Detect which cell encompasses the target text, then output its [X, Y] center coordinate. 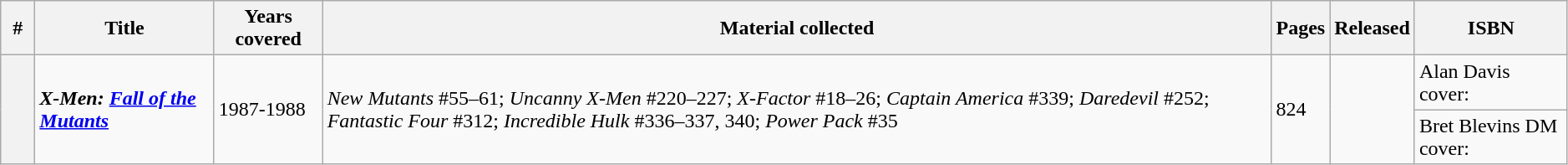
Years covered [268, 28]
X-Men: Fall of the Mutants [124, 110]
824 [1301, 110]
1987-1988 [268, 110]
# [18, 28]
Title [124, 28]
Material collected [797, 28]
Bret Blevins DM cover: [1490, 137]
Pages [1301, 28]
Released [1373, 28]
ISBN [1490, 28]
Alan Davis cover: [1490, 82]
